Return [x, y] of the center of cell containing provided text 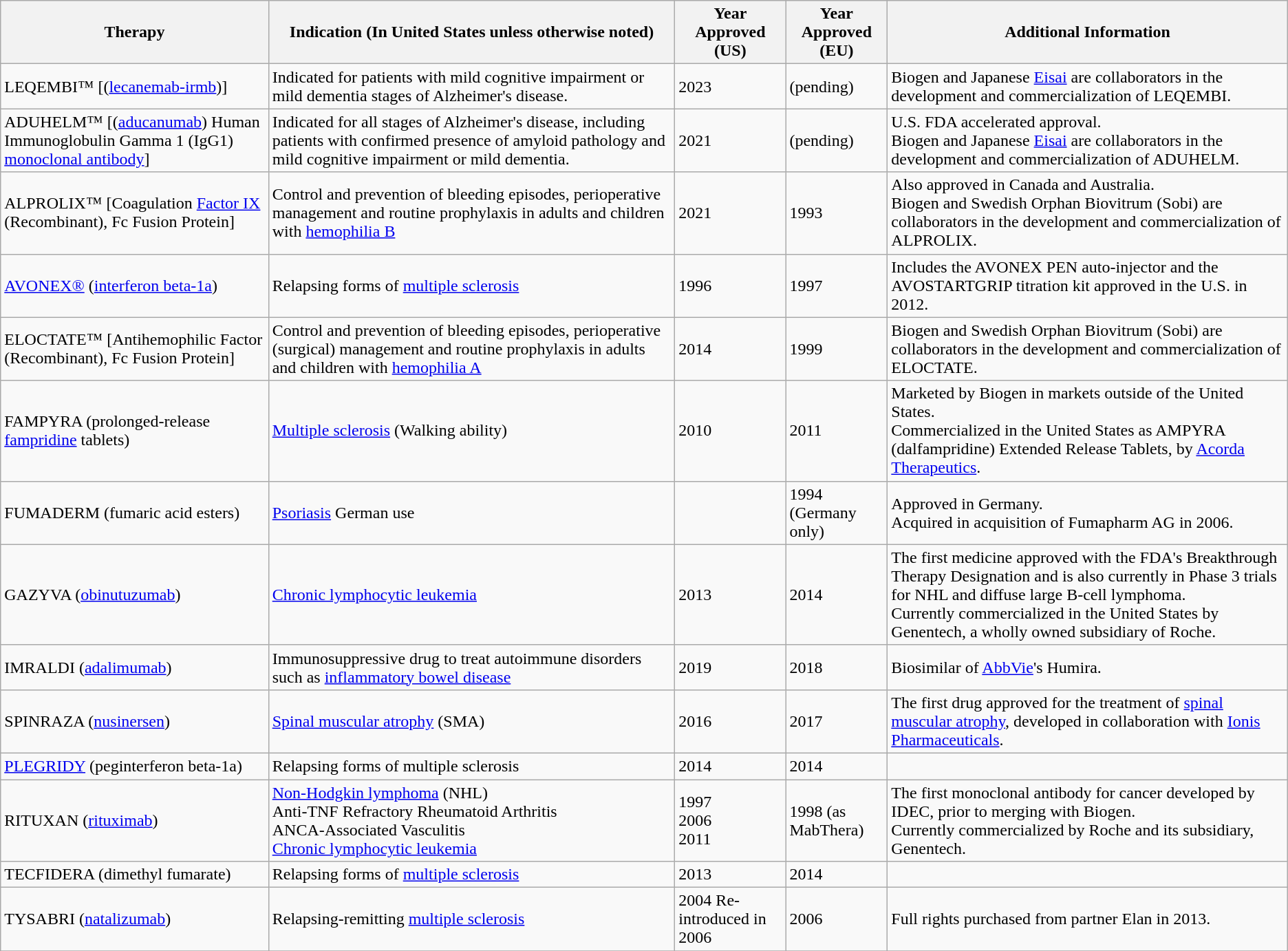
Year Approved (US) [731, 32]
SPINRAZA (nusinersen) [135, 721]
The first drug approved for the treatment of spinal muscular atrophy, developed in collaboration with Ionis Pharmaceuticals. [1087, 721]
1996 [731, 286]
Biogen and Japanese Eisai are collaborators in the development and commercialization of LEQEMBI. [1087, 87]
2011 [837, 431]
TECFIDERA (dimethyl fumarate) [135, 875]
U.S. FDA accelerated approval.Biogen and Japanese Eisai are collaborators in the development and commercialization of ADUHELM. [1087, 140]
RITUXAN (rituximab) [135, 820]
Relapsing-remitting multiple sclerosis [472, 919]
Spinal muscular atrophy (SMA) [472, 721]
1997 [837, 286]
PLEGRIDY (peginterferon beta-1a) [135, 766]
ALPROLIX™ [Coagulation Factor IX (Recombinant), Fc Fusion Protein] [135, 213]
Therapy [135, 32]
FUMADERM (fumaric acid esters) [135, 513]
Chronic lymphocytic leukemia [472, 595]
Additional Information [1087, 32]
Multiple sclerosis (Walking ability) [472, 431]
Biogen and Swedish Orphan Biovitrum (Sobi) are collaborators in the development and commercialization of ELOCTATE. [1087, 349]
2006 [837, 919]
Full rights purchased from partner Elan in 2013. [1087, 919]
AVONEX® (interferon beta-1a) [135, 286]
Approved in Germany.Acquired in acquisition of Fumapharm AG in 2006. [1087, 513]
FAMPYRA (prolonged-release fampridine tablets) [135, 431]
TYSABRI (natalizumab) [135, 919]
Immunosuppressive drug to treat autoimmune disorders such as inflammatory bowel disease [472, 667]
Psoriasis German use [472, 513]
GAZYVA (obinutuzumab) [135, 595]
1998 (as MabThera) [837, 820]
LEQEMBI™ [(lecanemab-irmb)] [135, 87]
2016 [731, 721]
Year Approved (EU) [837, 32]
2023 [731, 87]
2010 [731, 431]
199720062011 [731, 820]
1993 [837, 213]
Biosimilar of AbbVie's Humira. [1087, 667]
Indicated for patients with mild cognitive impairment or mild dementia stages of Alzheimer's disease. [472, 87]
2017 [837, 721]
Control and prevention of bleeding episodes, perioperative (surgical) management and routine prophylaxis in adults and children with hemophilia A [472, 349]
1999 [837, 349]
IMRALDI (adalimumab) [135, 667]
2018 [837, 667]
ADUHELM™ [(aducanumab) Human Immunoglobulin Gamma 1 (IgG1) monoclonal antibody] [135, 140]
ELOCTATE™ [Antihemophilic Factor (Recombinant), Fc Fusion Protein] [135, 349]
Non-Hodgkin lymphoma (NHL)Anti-TNF Refractory Rheumatoid ArthritisANCA-Associated VasculitisChronic lymphocytic leukemia [472, 820]
Includes the AVONEX PEN auto-injector and the AVOSTARTGRIP titration kit approved in the U.S. in 2012. [1087, 286]
1994 (Germany only) [837, 513]
Control and prevention of bleeding episodes, perioperative management and routine prophylaxis in adults and children with hemophilia B [472, 213]
2019 [731, 667]
2004 Re-introduced in 2006 [731, 919]
Indication (In United States unless otherwise noted) [472, 32]
